Scan for the cell matching the given text and deliver its [X, Y] coordinate at center. 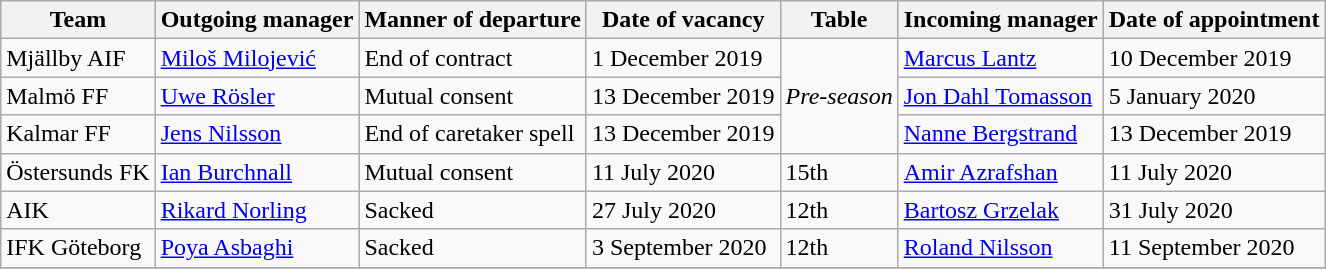
IFK Göteborg [78, 248]
11 September 2020 [1214, 248]
Date of appointment [1214, 20]
3 September 2020 [683, 248]
Team [78, 20]
Kalmar FF [78, 134]
Bartosz Grzelak [1000, 210]
Miloš Milojević [257, 58]
Poya Asbaghi [257, 248]
Malmö FF [78, 96]
Outgoing manager [257, 20]
Rikard Norling [257, 210]
AIK [78, 210]
Östersunds FK [78, 172]
Table [839, 20]
Incoming manager [1000, 20]
Jens Nilsson [257, 134]
Date of vacancy [683, 20]
Marcus Lantz [1000, 58]
Pre-season [839, 96]
27 July 2020 [683, 210]
10 December 2019 [1214, 58]
Manner of departure [472, 20]
15th [839, 172]
Uwe Rösler [257, 96]
5 January 2020 [1214, 96]
1 December 2019 [683, 58]
Ian Burchnall [257, 172]
Amir Azrafshan [1000, 172]
Nanne Bergstrand [1000, 134]
End of contract [472, 58]
Mjällby AIF [78, 58]
End of caretaker spell [472, 134]
31 July 2020 [1214, 210]
Jon Dahl Tomasson [1000, 96]
Roland Nilsson [1000, 248]
